Output the (x, y) coordinate of the center of the cell containing the given text.  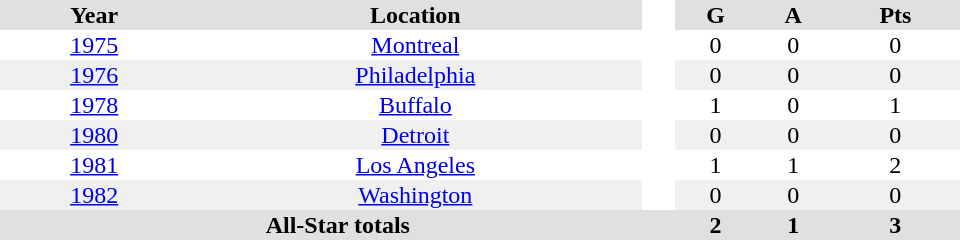
1980 (94, 135)
Los Angeles (415, 165)
1978 (94, 105)
Pts (896, 15)
3 (896, 225)
G (716, 15)
All-Star totals (338, 225)
Detroit (415, 135)
Buffalo (415, 105)
1976 (94, 75)
Year (94, 15)
Philadelphia (415, 75)
1981 (94, 165)
A (794, 15)
1982 (94, 195)
Location (415, 15)
Washington (415, 195)
Montreal (415, 45)
1975 (94, 45)
